Provide the [X, Y] coordinate of the cell's center where the given text is located.  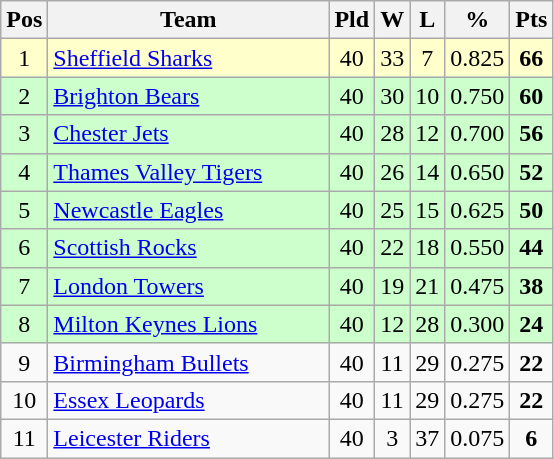
8 [24, 324]
Sheffield Sharks [188, 58]
Chester Jets [188, 134]
W [392, 20]
33 [392, 58]
Pld [352, 20]
Pos [24, 20]
Pts [532, 20]
0.075 [478, 438]
18 [428, 248]
Newcastle Eagles [188, 210]
25 [392, 210]
Essex Leopards [188, 400]
Birmingham Bullets [188, 362]
Leicester Riders [188, 438]
0.825 [478, 58]
21 [428, 286]
0.625 [478, 210]
% [478, 20]
Thames Valley Tigers [188, 172]
Milton Keynes Lions [188, 324]
44 [532, 248]
56 [532, 134]
0.550 [478, 248]
50 [532, 210]
37 [428, 438]
0.700 [478, 134]
4 [24, 172]
66 [532, 58]
9 [24, 362]
5 [24, 210]
London Towers [188, 286]
60 [532, 96]
0.750 [478, 96]
0.650 [478, 172]
24 [532, 324]
52 [532, 172]
0.300 [478, 324]
15 [428, 210]
26 [392, 172]
38 [532, 286]
19 [392, 286]
2 [24, 96]
14 [428, 172]
Brighton Bears [188, 96]
Team [188, 20]
0.475 [478, 286]
1 [24, 58]
Scottish Rocks [188, 248]
30 [392, 96]
L [428, 20]
